For the text-containing cell, return its midpoint in [X, Y] coordinate format. 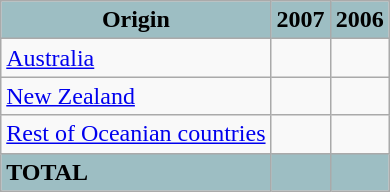
Rest of Oceanian countries [136, 134]
New Zealand [136, 96]
2006 [360, 20]
2007 [300, 20]
TOTAL [136, 172]
Australia [136, 58]
Origin [136, 20]
